Search for the cell housing the specified text and yield its [x, y] center coordinate. 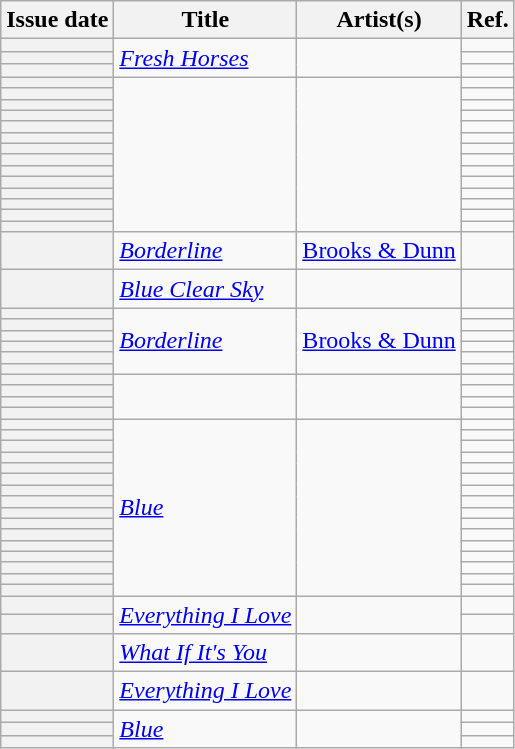
Blue Clear Sky [206, 289]
What If It's You [206, 653]
Fresh Horses [206, 58]
Issue date [58, 20]
Title [206, 20]
Ref. [488, 20]
Artist(s) [379, 20]
